Capture the cell that displays the provided text and extract its (X, Y) central coordinate. 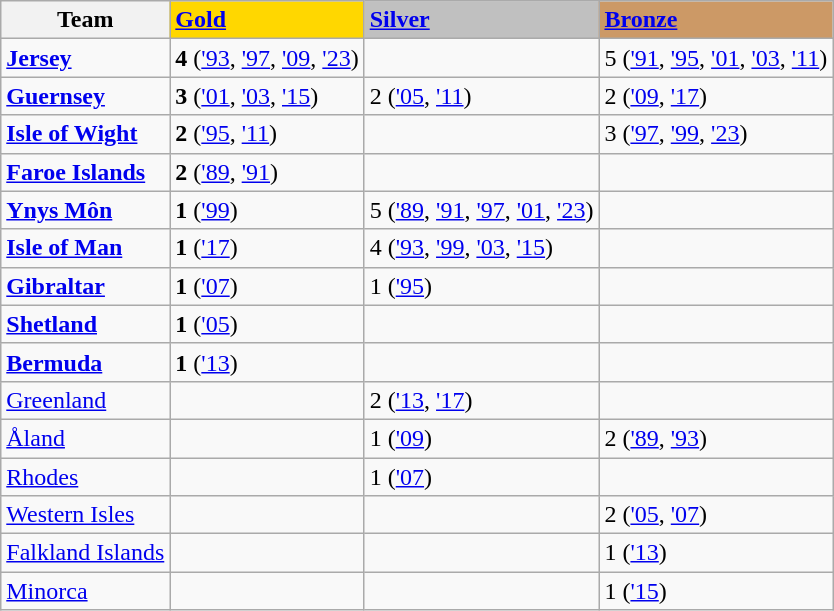
Team (86, 20)
2 ('13, '17) (482, 400)
2 ('05, '11) (482, 96)
1 ('17) (267, 248)
Shetland (86, 324)
Gibraltar (86, 286)
2 ('89, '91) (267, 172)
Faroe Islands (86, 172)
2 ('05, '07) (716, 515)
Åland (86, 438)
4 ('93, '97, '09, '23) (267, 58)
2 ('89, '93) (716, 438)
Western Isles (86, 515)
1 ('95) (482, 286)
3 ('97, '99, '23) (716, 134)
Silver (482, 20)
4 ('93, '99, '03, '15) (482, 248)
Rhodes (86, 477)
1 ('05) (267, 324)
1 ('15) (716, 591)
3 ('01, '03, '15) (267, 96)
1 ('99) (267, 210)
Greenland (86, 400)
5 ('89, '91, '97, '01, '23) (482, 210)
1 ('09) (482, 438)
Ynys Môn (86, 210)
5 ('91, '95, '01, '03, '11) (716, 58)
2 ('95, '11) (267, 134)
Bronze (716, 20)
Isle of Man (86, 248)
Jersey (86, 58)
Gold (267, 20)
Isle of Wight (86, 134)
Falkland Islands (86, 553)
Minorca (86, 591)
2 ('09, '17) (716, 96)
Guernsey (86, 96)
Bermuda (86, 362)
